For the text-containing cell, return its midpoint in [x, y] coordinate format. 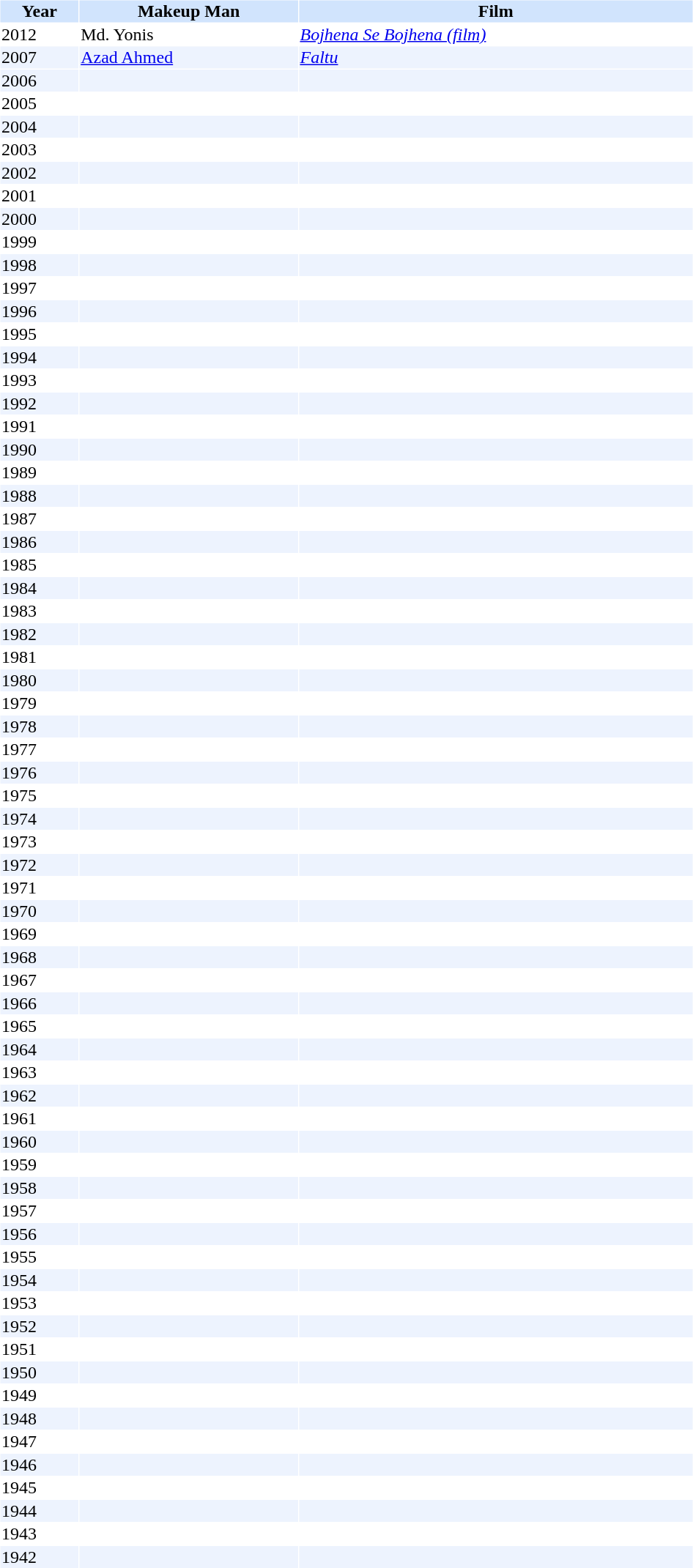
1944 [40, 1511]
1989 [40, 472]
1960 [40, 1142]
2005 [40, 103]
1983 [40, 612]
1979 [40, 704]
1982 [40, 634]
Md. Yonis [189, 34]
1993 [40, 380]
1942 [40, 1557]
1994 [40, 357]
2007 [40, 58]
1996 [40, 311]
1958 [40, 1188]
1962 [40, 1096]
1947 [40, 1442]
1974 [40, 819]
1987 [40, 519]
1985 [40, 565]
1968 [40, 957]
1971 [40, 888]
1972 [40, 865]
1951 [40, 1350]
1964 [40, 1049]
1949 [40, 1395]
Bojhena Se Bojhena (film) [496, 34]
1956 [40, 1234]
1981 [40, 657]
Faltu [496, 58]
1978 [40, 727]
1976 [40, 773]
1963 [40, 1073]
Film [496, 11]
1961 [40, 1118]
1953 [40, 1303]
1995 [40, 335]
1954 [40, 1280]
2004 [40, 127]
2002 [40, 173]
1980 [40, 680]
1975 [40, 796]
1970 [40, 911]
1986 [40, 542]
1988 [40, 496]
1984 [40, 588]
1999 [40, 242]
Makeup Man [189, 11]
1965 [40, 1026]
1997 [40, 288]
1959 [40, 1165]
1955 [40, 1257]
2001 [40, 196]
Azad Ahmed [189, 58]
1950 [40, 1372]
1943 [40, 1534]
1967 [40, 981]
2003 [40, 150]
1946 [40, 1465]
1998 [40, 265]
Year [40, 11]
1945 [40, 1487]
1948 [40, 1419]
1957 [40, 1211]
1973 [40, 841]
1966 [40, 1003]
1977 [40, 749]
2006 [40, 81]
1969 [40, 934]
1952 [40, 1326]
1992 [40, 404]
2012 [40, 34]
2000 [40, 219]
1991 [40, 427]
1990 [40, 450]
